Scan for the cell matching the given text and deliver its [X, Y] coordinate at center. 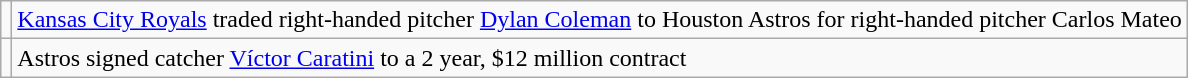
Astros signed catcher Víctor Caratini to a 2 year, $12 million contract [600, 58]
Kansas City Royals traded right-handed pitcher Dylan Coleman to Houston Astros for right-handed pitcher Carlos Mateo [600, 20]
